From the cell containing the given text, extract its center point as [x, y] coordinate. 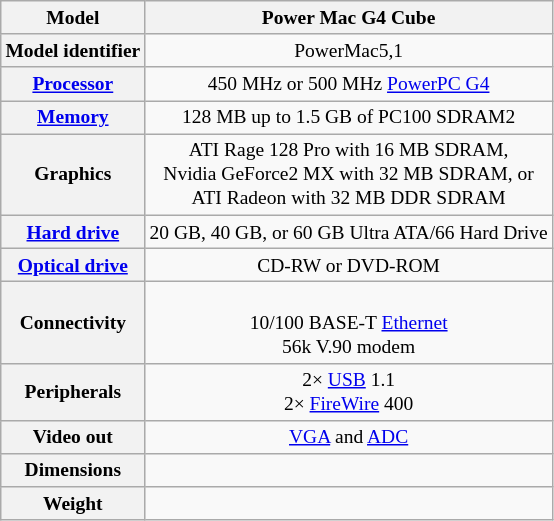
20 GB, 40 GB, or 60 GB Ultra ATA/66 Hard Drive [348, 232]
PowerMac5,1 [348, 50]
Connectivity [73, 322]
10/100 BASE-T Ethernet56k V.90 modem [348, 322]
Weight [73, 504]
2× USB 1.12× FireWire 400 [348, 392]
Hard drive [73, 232]
Graphics [73, 174]
128 MB up to 1.5 GB of PC100 SDRAM2 [348, 118]
Model [73, 18]
ATI Rage 128 Pro with 16 MB SDRAM,Nvidia GeForce2 MX with 32 MB SDRAM, orATI Radeon with 32 MB DDR SDRAM [348, 174]
Model identifier [73, 50]
Optical drive [73, 264]
Peripherals [73, 392]
450 MHz or 500 MHz PowerPC G4 [348, 84]
Video out [73, 436]
Power Mac G4 Cube [348, 18]
Memory [73, 118]
Processor [73, 84]
Dimensions [73, 470]
CD-RW or DVD-ROM [348, 264]
VGA and ADC [348, 436]
